Determine the [x, y] coordinate at the center of the cell enclosing the given text.  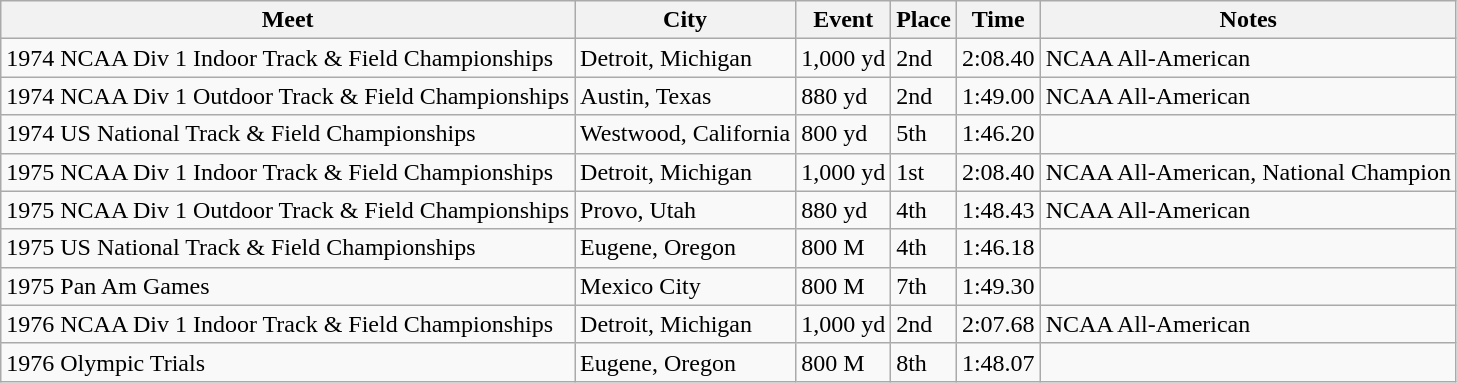
2:07.68 [998, 324]
Mexico City [686, 286]
Notes [1248, 20]
Austin, Texas [686, 96]
8th [924, 362]
1:49.00 [998, 96]
NCAA All-American, National Champion [1248, 172]
800 yd [844, 134]
1975 NCAA Div 1 Indoor Track & Field Championships [288, 172]
1974 NCAA Div 1 Outdoor Track & Field Championships [288, 96]
1974 NCAA Div 1 Indoor Track & Field Championships [288, 58]
City [686, 20]
Westwood, California [686, 134]
1:49.30 [998, 286]
1975 Pan Am Games [288, 286]
7th [924, 286]
1976 Olympic Trials [288, 362]
Provo, Utah [686, 210]
1975 US National Track & Field Championships [288, 248]
1974 US National Track & Field Championships [288, 134]
Meet [288, 20]
Place [924, 20]
1976 NCAA Div 1 Indoor Track & Field Championships [288, 324]
1:46.18 [998, 248]
5th [924, 134]
1:48.43 [998, 210]
1975 NCAA Div 1 Outdoor Track & Field Championships [288, 210]
1:46.20 [998, 134]
Event [844, 20]
Time [998, 20]
1st [924, 172]
1:48.07 [998, 362]
